Extract the [X, Y] coordinate from the center of the cell holding the provided text.  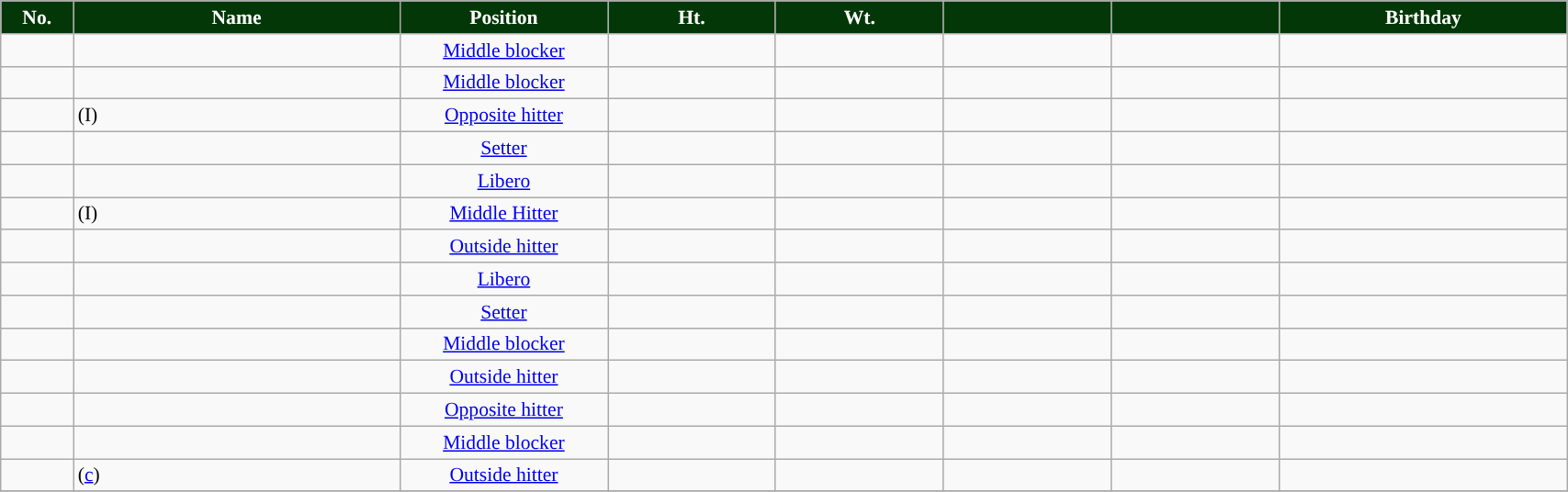
No. [37, 17]
Position [503, 17]
(c) [237, 475]
Ht. [693, 17]
Middle Hitter [503, 214]
Wt. [860, 17]
Birthday [1424, 17]
Name [237, 17]
